Determine the (x, y) coordinate at the center of the cell enclosing the given text.  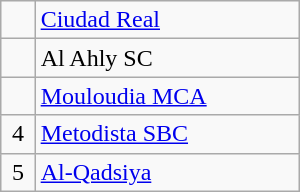
Al Ahly SC (167, 58)
4 (18, 134)
5 (18, 172)
Mouloudia MCA (167, 96)
Metodista SBC (167, 134)
Al-Qadsiya (167, 172)
Ciudad Real (167, 20)
